For the text-containing cell, return its midpoint in [X, Y] coordinate format. 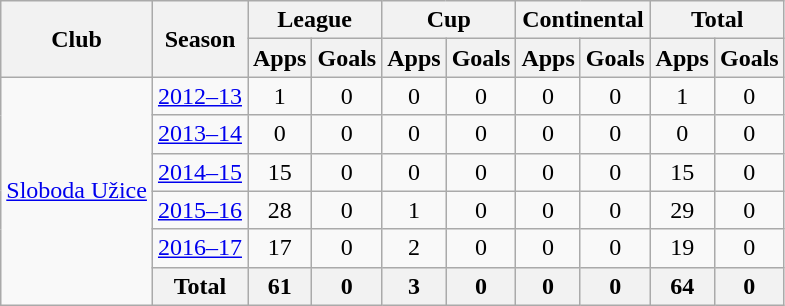
2 [414, 248]
3 [414, 286]
28 [280, 210]
Sloboda Užice [77, 191]
Season [200, 39]
2012–13 [200, 96]
64 [682, 286]
2015–16 [200, 210]
17 [280, 248]
League [315, 20]
Club [77, 39]
2014–15 [200, 172]
Continental [583, 20]
61 [280, 286]
2016–17 [200, 248]
19 [682, 248]
29 [682, 210]
2013–14 [200, 134]
Cup [449, 20]
